Capture the cell that displays the provided text and extract its (x, y) central coordinate. 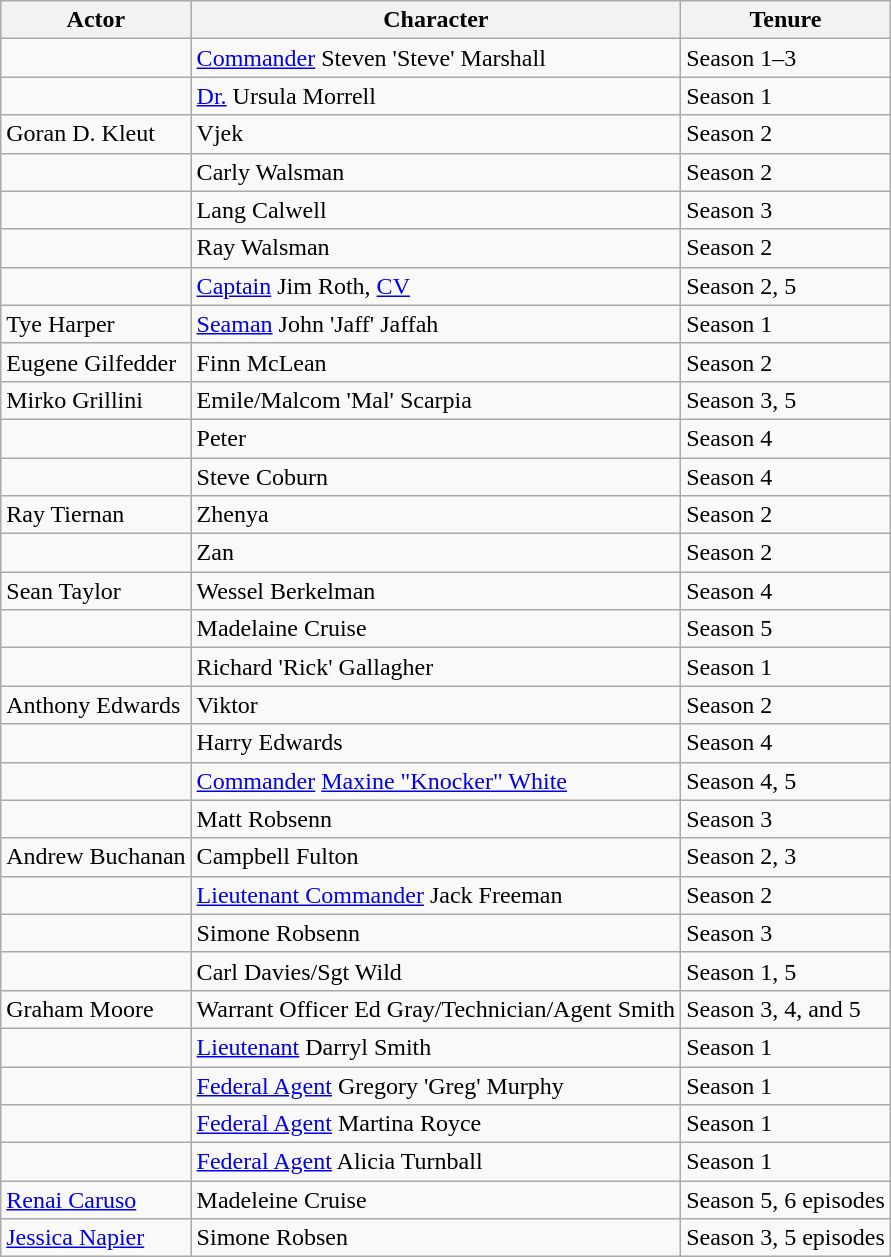
Andrew Buchanan (96, 857)
Tenure (786, 20)
Harry Edwards (436, 743)
Commander Maxine "Knocker" White (436, 781)
Mirko Grillini (96, 400)
Simone Robsenn (436, 933)
Character (436, 20)
Season 3, 4, and 5 (786, 1009)
Jessica Napier (96, 1238)
Sean Taylor (96, 591)
Tye Harper (96, 324)
Carly Walsman (436, 172)
Lieutenant Darryl Smith (436, 1047)
Campbell Fulton (436, 857)
Simone Robsen (436, 1238)
Season 5, 6 episodes (786, 1200)
Ray Tiernan (96, 515)
Eugene Gilfedder (96, 362)
Matt Robsenn (436, 819)
Season 1–3 (786, 58)
Lang Calwell (436, 210)
Federal Agent Martina Royce (436, 1124)
Vjek (436, 134)
Dr. Ursula Morrell (436, 96)
Lieutenant Commander Jack Freeman (436, 895)
Season 4, 5 (786, 781)
Madeleine Cruise (436, 1200)
Actor (96, 20)
Commander Steven 'Steve' Marshall (436, 58)
Season 3, 5 episodes (786, 1238)
Emile/Malcom 'Mal' Scarpia (436, 400)
Wessel Berkelman (436, 591)
Warrant Officer Ed Gray/Technician/Agent Smith (436, 1009)
Renai Caruso (96, 1200)
Carl Davies/Sgt Wild (436, 971)
Graham Moore (96, 1009)
Captain Jim Roth, CV (436, 286)
Season 1, 5 (786, 971)
Richard 'Rick' Gallagher (436, 667)
Zhenya (436, 515)
Season 2, 3 (786, 857)
Federal Agent Gregory 'Greg' Murphy (436, 1085)
Season 5 (786, 629)
Peter (436, 438)
Zan (436, 553)
Ray Walsman (436, 248)
Steve Coburn (436, 477)
Goran D. Kleut (96, 134)
Seaman John 'Jaff' Jaffah (436, 324)
Viktor (436, 705)
Madelaine Cruise (436, 629)
Federal Agent Alicia Turnball (436, 1162)
Season 2, 5 (786, 286)
Anthony Edwards (96, 705)
Finn McLean (436, 362)
Season 3, 5 (786, 400)
